Find where the given text appears and provide that cell's center as [x, y] coordinate. 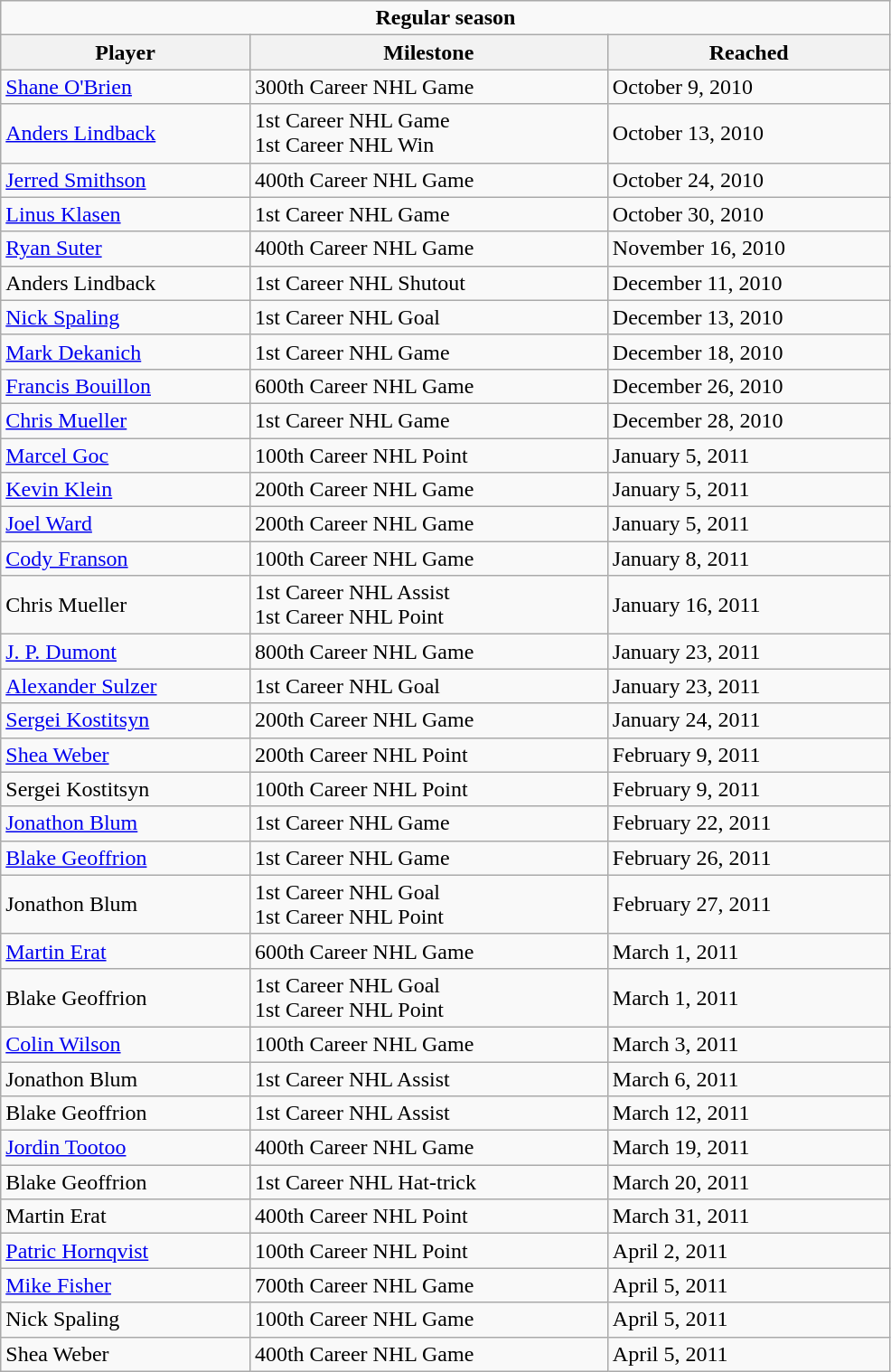
400th Career NHL Point [428, 1217]
January 24, 2011 [748, 720]
October 30, 2010 [748, 214]
Player [126, 52]
March 12, 2011 [748, 1114]
300th Career NHL Game [428, 87]
200th Career NHL Point [428, 755]
March 31, 2011 [748, 1217]
January 16, 2011 [748, 606]
October 9, 2010 [748, 87]
J. P. Dumont [126, 652]
Linus Klasen [126, 214]
February 26, 2011 [748, 858]
December 13, 2010 [748, 317]
November 16, 2010 [748, 249]
October 13, 2010 [748, 134]
Patric Hornqvist [126, 1251]
Alexander Sulzer [126, 686]
Regular season [445, 18]
700th Career NHL Game [428, 1285]
March 3, 2011 [748, 1044]
December 26, 2010 [748, 386]
Jordin Tootoo [126, 1148]
Marcel Goc [126, 455]
January 8, 2011 [748, 559]
1st Career NHL Shutout [428, 283]
Mike Fisher [126, 1285]
February 27, 2011 [748, 904]
1st Career NHL Assist1st Career NHL Point [428, 606]
Kevin Klein [126, 490]
February 22, 2011 [748, 823]
March 19, 2011 [748, 1148]
1st Career NHL Game1st Career NHL Win [428, 134]
March 20, 2011 [748, 1182]
800th Career NHL Game [428, 652]
Ryan Suter [126, 249]
Cody Franson [126, 559]
1st Career NHL Hat-trick [428, 1182]
Joel Ward [126, 524]
December 11, 2010 [748, 283]
December 28, 2010 [748, 420]
December 18, 2010 [748, 352]
Francis Bouillon [126, 386]
Milestone [428, 52]
March 6, 2011 [748, 1078]
Colin Wilson [126, 1044]
October 24, 2010 [748, 180]
Reached [748, 52]
Shane O'Brien [126, 87]
Mark Dekanich [126, 352]
Jerred Smithson [126, 180]
April 2, 2011 [748, 1251]
